Search for the cell housing the specified text and yield its (x, y) center coordinate. 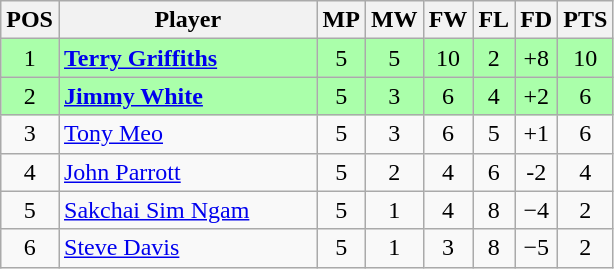
Player (188, 20)
+2 (536, 96)
Terry Griffiths (188, 58)
Steve Davis (188, 248)
FW (448, 20)
MP (341, 20)
FL (494, 20)
Tony Meo (188, 134)
Sakchai Sim Ngam (188, 210)
+1 (536, 134)
FD (536, 20)
PTS (586, 20)
MW (394, 20)
−4 (536, 210)
-2 (536, 172)
Jimmy White (188, 96)
POS (30, 20)
John Parrott (188, 172)
+8 (536, 58)
−5 (536, 248)
